Extract the [X, Y] coordinate from the center of the cell holding the provided text.  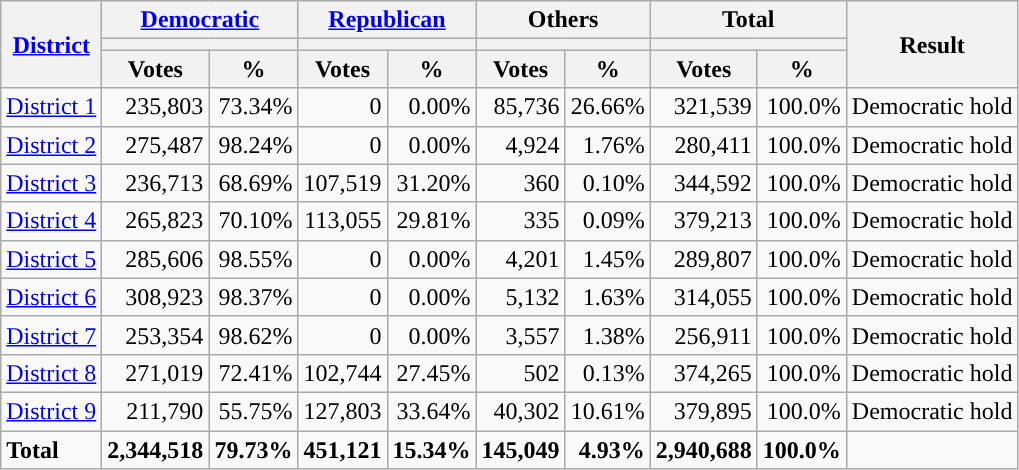
31.20% [432, 183]
235,803 [156, 107]
27.45% [432, 373]
District 7 [52, 335]
280,411 [704, 145]
127,803 [342, 411]
40,302 [520, 411]
256,911 [704, 335]
District 4 [52, 221]
379,895 [704, 411]
98.55% [254, 259]
289,807 [704, 259]
5,132 [520, 297]
4,924 [520, 145]
District 8 [52, 373]
285,606 [156, 259]
236,713 [156, 183]
314,055 [704, 297]
26.66% [608, 107]
321,539 [704, 107]
District 9 [52, 411]
Others [563, 20]
1.63% [608, 297]
275,487 [156, 145]
502 [520, 373]
335 [520, 221]
344,592 [704, 183]
Democratic [200, 20]
2,940,688 [704, 449]
0.10% [608, 183]
District 1 [52, 107]
District 2 [52, 145]
15.34% [432, 449]
2,344,518 [156, 449]
3,557 [520, 335]
District 3 [52, 183]
33.64% [432, 411]
4,201 [520, 259]
10.61% [608, 411]
Result [932, 44]
72.41% [254, 373]
85,736 [520, 107]
374,265 [704, 373]
1.45% [608, 259]
379,213 [704, 221]
271,019 [156, 373]
29.81% [432, 221]
73.34% [254, 107]
98.24% [254, 145]
District [52, 44]
113,055 [342, 221]
145,049 [520, 449]
98.62% [254, 335]
253,354 [156, 335]
98.37% [254, 297]
102,744 [342, 373]
265,823 [156, 221]
1.76% [608, 145]
55.75% [254, 411]
211,790 [156, 411]
District 5 [52, 259]
District 6 [52, 297]
4.93% [608, 449]
79.73% [254, 449]
360 [520, 183]
451,121 [342, 449]
107,519 [342, 183]
308,923 [156, 297]
0.13% [608, 373]
1.38% [608, 335]
0.09% [608, 221]
70.10% [254, 221]
Republican [387, 20]
68.69% [254, 183]
